Pinpoint the cell where the given text exists, returning its (X, Y) midpoint coordinate. 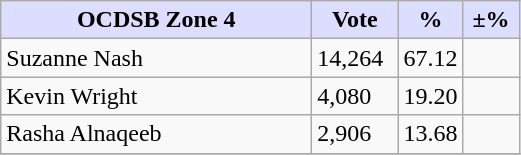
19.20 (430, 96)
Vote (355, 20)
14,264 (355, 58)
Kevin Wright (156, 96)
OCDSB Zone 4 (156, 20)
13.68 (430, 134)
Suzanne Nash (156, 58)
2,906 (355, 134)
±% (491, 20)
4,080 (355, 96)
67.12 (430, 58)
Rasha Alnaqeeb (156, 134)
% (430, 20)
